Pinpoint the cell where the given text exists, returning its (X, Y) midpoint coordinate. 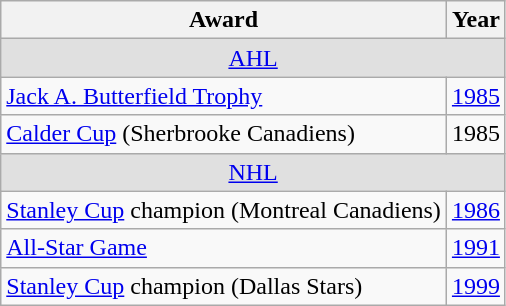
Jack A. Butterfield Trophy (224, 96)
NHL (254, 172)
Calder Cup (Sherbrooke Canadiens) (224, 134)
1999 (476, 286)
1991 (476, 248)
Stanley Cup champion (Dallas Stars) (224, 286)
1986 (476, 210)
Award (224, 20)
Stanley Cup champion (Montreal Canadiens) (224, 210)
All-Star Game (224, 248)
AHL (254, 58)
Year (476, 20)
